Locate the cell with the specified text and output its (x, y) center coordinate. 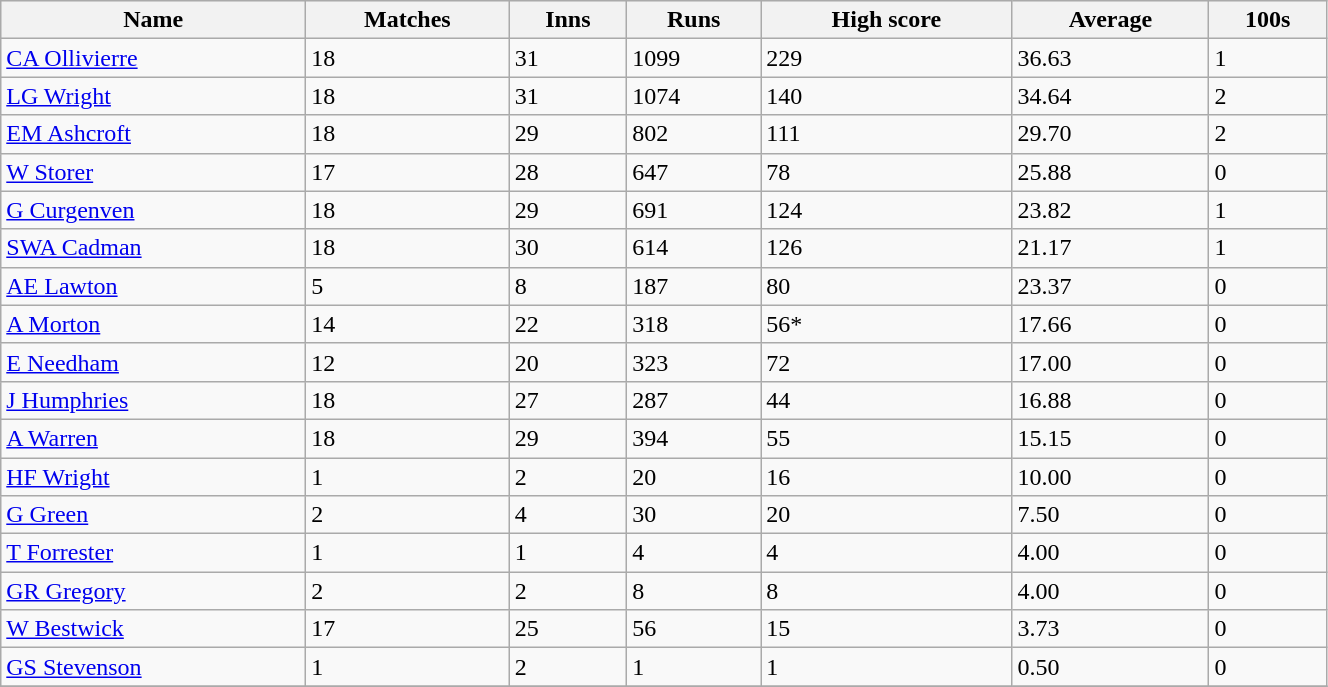
SWA Cadman (154, 248)
W Bestwick (154, 629)
78 (886, 172)
318 (694, 324)
124 (886, 210)
16.88 (1110, 400)
G Curgenven (154, 210)
EM Ashcroft (154, 134)
1099 (694, 58)
22 (568, 324)
G Green (154, 515)
Average (1110, 20)
691 (694, 210)
15 (886, 629)
56 (694, 629)
Name (154, 20)
802 (694, 134)
A Morton (154, 324)
21.17 (1110, 248)
CA Ollivierre (154, 58)
GR Gregory (154, 591)
25.88 (1110, 172)
7.50 (1110, 515)
23.82 (1110, 210)
14 (408, 324)
Matches (408, 20)
28 (568, 172)
W Storer (154, 172)
229 (886, 58)
80 (886, 286)
J Humphries (154, 400)
72 (886, 362)
647 (694, 172)
3.73 (1110, 629)
GS Stevenson (154, 667)
55 (886, 438)
27 (568, 400)
16 (886, 477)
25 (568, 629)
394 (694, 438)
56* (886, 324)
17.00 (1110, 362)
High score (886, 20)
287 (694, 400)
187 (694, 286)
100s (1268, 20)
111 (886, 134)
LG Wright (154, 96)
36.63 (1110, 58)
17.66 (1110, 324)
15.15 (1110, 438)
614 (694, 248)
Inns (568, 20)
T Forrester (154, 553)
44 (886, 400)
34.64 (1110, 96)
10.00 (1110, 477)
HF Wright (154, 477)
29.70 (1110, 134)
E Needham (154, 362)
323 (694, 362)
12 (408, 362)
126 (886, 248)
A Warren (154, 438)
Runs (694, 20)
5 (408, 286)
1074 (694, 96)
140 (886, 96)
23.37 (1110, 286)
AE Lawton (154, 286)
0.50 (1110, 667)
